Return the [X, Y] coordinate for the center point of the cell that contains the specified text.  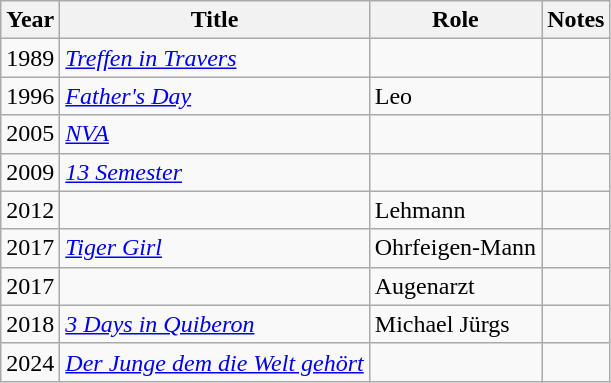
Father's Day [214, 96]
3 Days in Quiberon [214, 324]
Title [214, 20]
1996 [30, 96]
Notes [576, 20]
Augenarzt [455, 286]
Role [455, 20]
2024 [30, 362]
2009 [30, 172]
2018 [30, 324]
Michael Jürgs [455, 324]
Treffen in Travers [214, 58]
13 Semester [214, 172]
Tiger Girl [214, 248]
Ohrfeigen-Mann [455, 248]
1989 [30, 58]
NVA [214, 134]
Year [30, 20]
Lehmann [455, 210]
Leo [455, 96]
2012 [30, 210]
2005 [30, 134]
Der Junge dem die Welt gehört [214, 362]
